Identify which cell holds the provided text, then report its [X, Y] central coordinate. 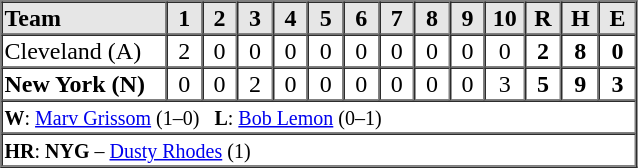
H [581, 18]
R [542, 18]
W: Marv Grissom (1–0) L: Bob Lemon (0–1) [319, 116]
HR: NYG – Dusty Rhodes (1) [319, 150]
7 [396, 18]
New York (N) [84, 84]
Cleveland (A) [84, 50]
4 [290, 18]
6 [362, 18]
Team [84, 18]
10 [504, 18]
E [618, 18]
1 [184, 18]
